Scan for the cell matching the given text and deliver its (X, Y) coordinate at center. 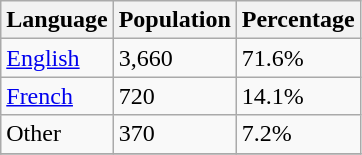
Population (174, 20)
7.2% (298, 134)
3,660 (174, 58)
Language (57, 20)
Other (57, 134)
Percentage (298, 20)
71.6% (298, 58)
14.1% (298, 96)
370 (174, 134)
720 (174, 96)
French (57, 96)
English (57, 58)
